Identify which cell holds the provided text, then report its [X, Y] central coordinate. 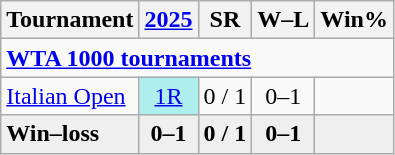
Italian Open [70, 96]
WTA 1000 tournaments [198, 58]
W–L [284, 20]
Win–loss [70, 134]
Win% [354, 20]
SR [225, 20]
1R [168, 96]
2025 [168, 20]
Tournament [70, 20]
